Identify which cell holds the provided text, then report its [X, Y] central coordinate. 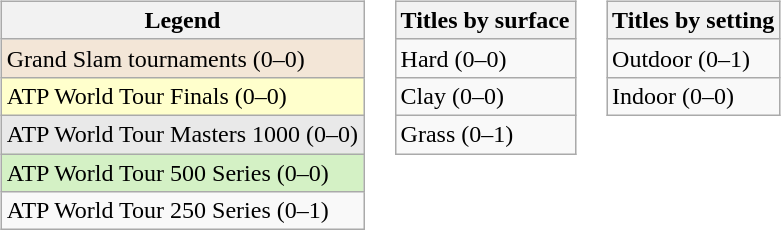
ATP World Tour 500 Series (0–0) [182, 173]
Outdoor (0–1) [694, 58]
ATP World Tour 250 Series (0–1) [182, 211]
Grass (0–1) [485, 134]
Titles by setting [694, 20]
ATP World Tour Finals (0–0) [182, 96]
Titles by surface [485, 20]
Legend [182, 20]
Hard (0–0) [485, 58]
Indoor (0–0) [694, 96]
ATP World Tour Masters 1000 (0–0) [182, 134]
Grand Slam tournaments (0–0) [182, 58]
Clay (0–0) [485, 96]
